From the cell containing the given text, extract its center point as (x, y) coordinate. 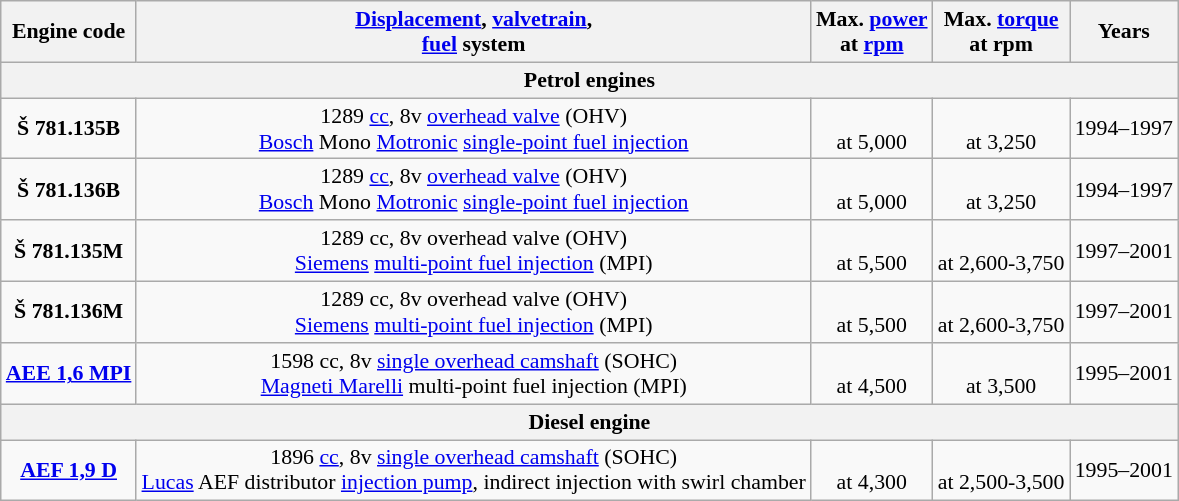
Š 781.136B (69, 188)
Engine code (69, 30)
AEE 1,6 MPI (69, 372)
Displacement, valvetrain,fuel system (473, 30)
Max. powerat rpm (872, 30)
Diesel engine (590, 421)
Max. torqueat rpm (1002, 30)
1598 cc, 8v single overhead camshaft (SOHC)Magneti Marelli multi-point fuel injection (MPI) (473, 372)
Š 781.135B (69, 128)
1896 cc, 8v single overhead camshaft (SOHC)Lucas AEF distributor injection pump, indirect injection with swirl chamber (473, 470)
Š 781.136M (69, 312)
AEF 1,9 D (69, 470)
Š 781.135M (69, 250)
at 4,300 (872, 470)
Petrol engines (590, 80)
at 3,500 (1002, 372)
Years (1124, 30)
at 4,500 (872, 372)
at 2,500-3,500 (1002, 470)
